Return the [x, y] coordinate for the center point of the cell that contains the specified text.  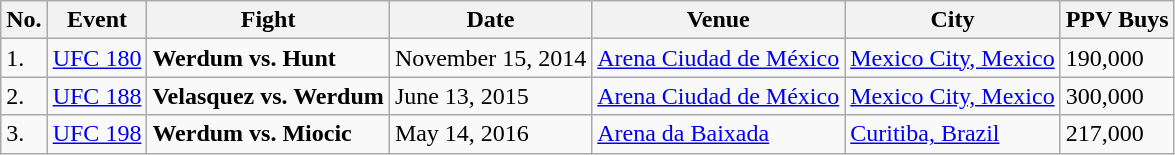
Event [97, 20]
300,000 [1117, 96]
Curitiba, Brazil [952, 134]
1. [24, 58]
190,000 [1117, 58]
2. [24, 96]
UFC 180 [97, 58]
Werdum vs. Hunt [268, 58]
No. [24, 20]
City [952, 20]
UFC 188 [97, 96]
PPV Buys [1117, 20]
June 13, 2015 [490, 96]
Fight [268, 20]
UFC 198 [97, 134]
3. [24, 134]
November 15, 2014 [490, 58]
217,000 [1117, 134]
Werdum vs. Miocic [268, 134]
Venue [718, 20]
Arena da Baixada [718, 134]
Date [490, 20]
May 14, 2016 [490, 134]
Velasquez vs. Werdum [268, 96]
